Scan for the cell matching the given text and deliver its (X, Y) coordinate at center. 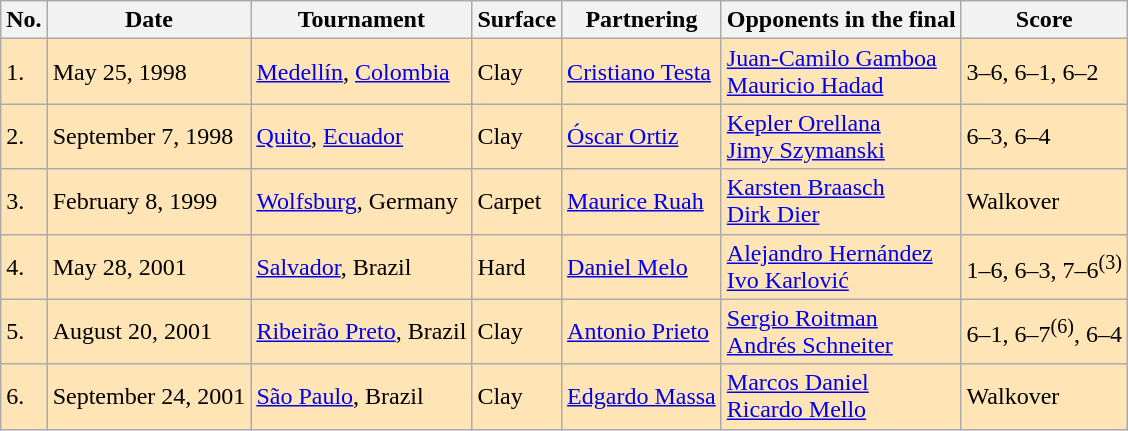
May 28, 2001 (149, 266)
Sergio Roitman Andrés Schneiter (841, 332)
September 7, 1998 (149, 136)
1–6, 6–3, 7–6(3) (1044, 266)
Carpet (517, 202)
Medellín, Colombia (362, 72)
Wolfsburg, Germany (362, 202)
6–1, 6–7(6), 6–4 (1044, 332)
Salvador, Brazil (362, 266)
Juan-Camilo Gamboa Mauricio Hadad (841, 72)
São Paulo, Brazil (362, 396)
Kepler Orellana Jimy Szymanski (841, 136)
Tournament (362, 20)
Alejandro Hernández Ivo Karlović (841, 266)
Surface (517, 20)
Ribeirão Preto, Brazil (362, 332)
Maurice Ruah (642, 202)
Marcos Daniel Ricardo Mello (841, 396)
Karsten Braasch Dirk Dier (841, 202)
Óscar Ortiz (642, 136)
Daniel Melo (642, 266)
6. (24, 396)
Date (149, 20)
May 25, 1998 (149, 72)
Edgardo Massa (642, 396)
September 24, 2001 (149, 396)
Opponents in the final (841, 20)
4. (24, 266)
Antonio Prieto (642, 332)
1. (24, 72)
3. (24, 202)
5. (24, 332)
Cristiano Testa (642, 72)
Hard (517, 266)
February 8, 1999 (149, 202)
Partnering (642, 20)
Score (1044, 20)
August 20, 2001 (149, 332)
No. (24, 20)
3–6, 6–1, 6–2 (1044, 72)
6–3, 6–4 (1044, 136)
Quito, Ecuador (362, 136)
2. (24, 136)
